Pinpoint the cell where the given text exists, returning its (x, y) midpoint coordinate. 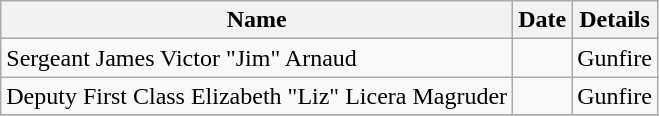
Name (257, 20)
Details (615, 20)
Sergeant James Victor "Jim" Arnaud (257, 58)
Date (542, 20)
Deputy First Class Elizabeth "Liz" Licera Magruder (257, 96)
